Scan for the cell matching the given text and deliver its [X, Y] coordinate at center. 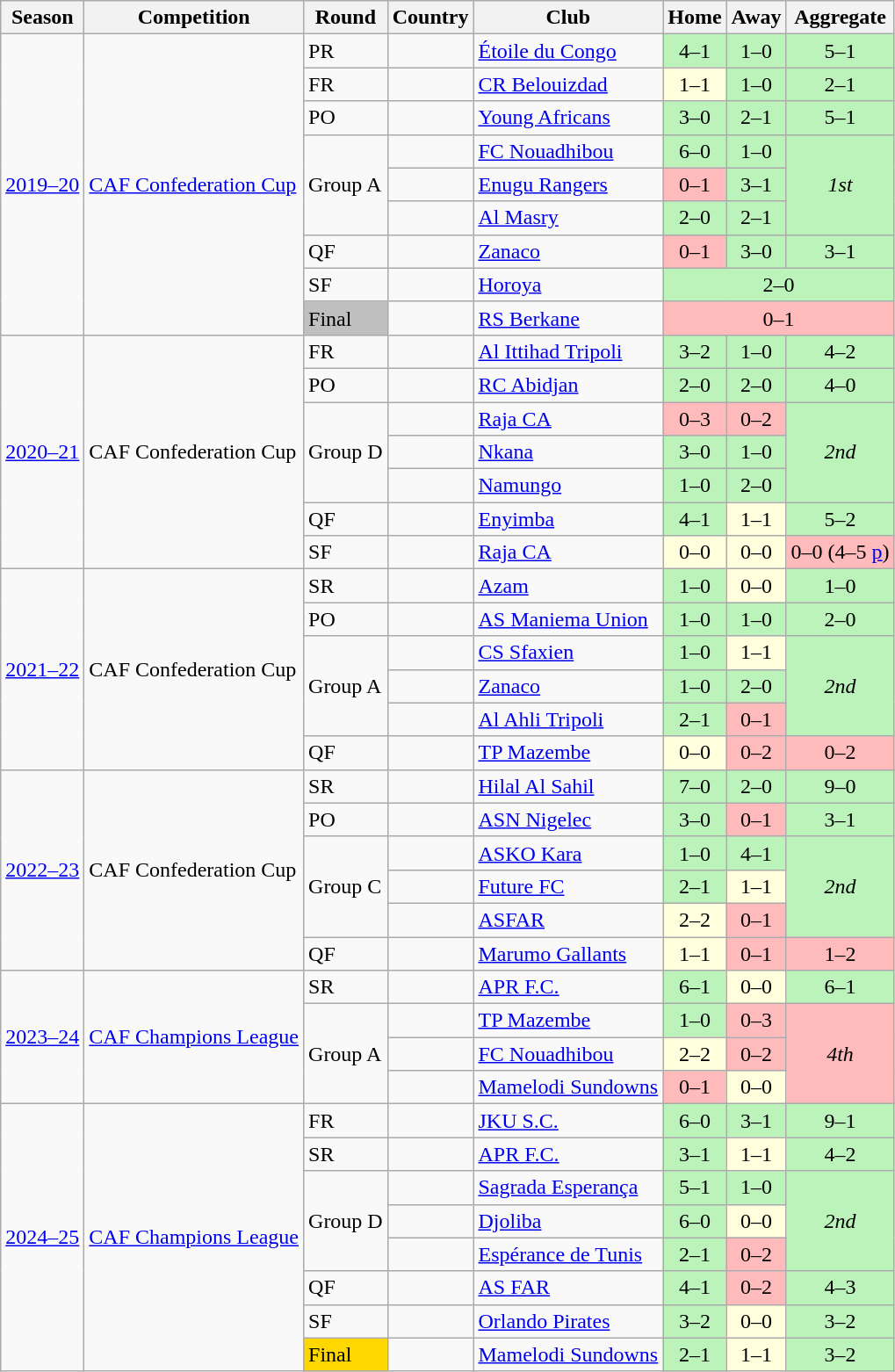
Nkana [568, 452]
PR [346, 51]
9–1 [840, 1121]
1–2 [840, 953]
Horoya [568, 285]
ASKO Kara [568, 853]
Al Masry [568, 218]
AS FAR [568, 1288]
RC Abidjan [568, 385]
CS Sfaxien [568, 653]
Away [756, 18]
RS Berkane [568, 318]
Azam [568, 586]
Hilal Al Sahil [568, 786]
Marumo Gallants [568, 953]
Group C [346, 886]
2022–23 [42, 870]
Étoile du Congo [568, 51]
Al Ahli Tripoli [568, 719]
Al Ittihad Tripoli [568, 351]
2023–24 [42, 1037]
7–0 [695, 786]
Home [695, 18]
Round [346, 18]
4th [840, 1054]
5–2 [840, 519]
Djoliba [568, 1221]
0–0 (4–5 p) [840, 552]
Competition [194, 18]
JKU S.C. [568, 1121]
Namungo [568, 486]
4–3 [840, 1288]
4–0 [840, 385]
ASN Nigelec [568, 820]
9–0 [840, 786]
Aggregate [840, 18]
Espérance de Tunis [568, 1254]
Season [42, 18]
ASFAR [568, 920]
2020–21 [42, 451]
CR Belouizdad [568, 84]
2021–22 [42, 669]
Club [568, 18]
Young Africans [568, 118]
Enyimba [568, 519]
Orlando Pirates [568, 1321]
AS Maniema Union [568, 619]
Enugu Rangers [568, 184]
2024–25 [42, 1238]
Country [430, 18]
1st [840, 184]
2019–20 [42, 184]
Future FC [568, 886]
Sagrada Esperança [568, 1188]
